Find where the given text appears and provide that cell's center as (x, y) coordinate. 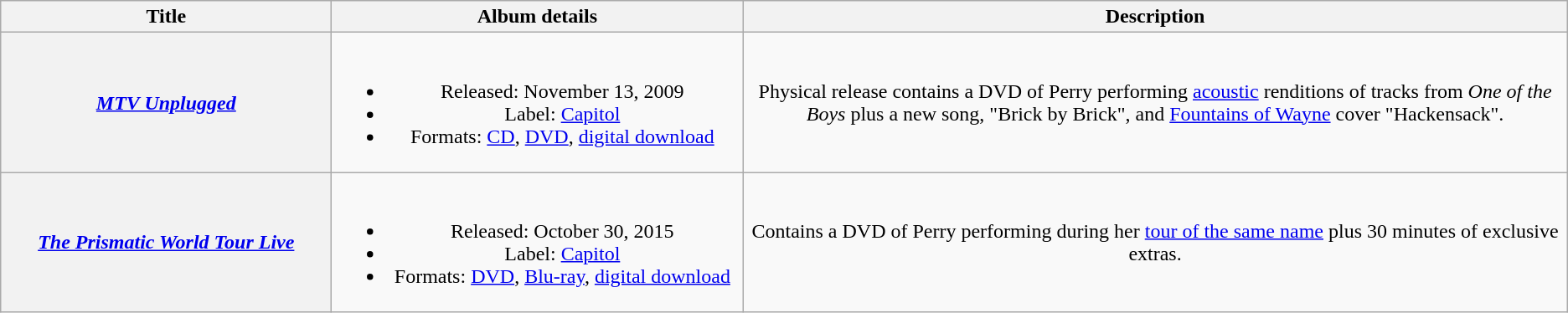
MTV Unplugged (166, 102)
Released: November 13, 2009Label: CapitolFormats: CD, DVD, digital download (538, 102)
Description (1155, 17)
Title (166, 17)
The Prismatic World Tour Live (166, 243)
Released: October 30, 2015Label: CapitolFormats: DVD, Blu-ray, digital download (538, 243)
Album details (538, 17)
Contains a DVD of Perry performing during her tour of the same name plus 30 minutes of exclusive extras. (1155, 243)
